Provide the [X, Y] coordinate of the cell's center where the given text is located.  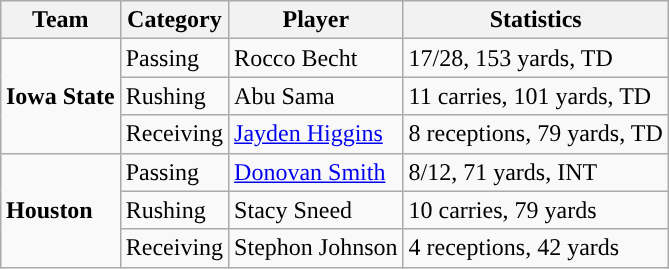
8/12, 71 yards, INT [536, 172]
Jayden Higgins [316, 134]
11 carries, 101 yards, TD [536, 96]
Houston [60, 210]
10 carries, 79 yards [536, 210]
Player [316, 20]
Iowa State [60, 96]
8 receptions, 79 yards, TD [536, 134]
Donovan Smith [316, 172]
Stacy Sneed [316, 210]
17/28, 153 yards, TD [536, 58]
Statistics [536, 20]
Stephon Johnson [316, 248]
Category [174, 20]
Rocco Becht [316, 58]
Team [60, 20]
4 receptions, 42 yards [536, 248]
Abu Sama [316, 96]
